Identify which cell holds the provided text, then report its (x, y) central coordinate. 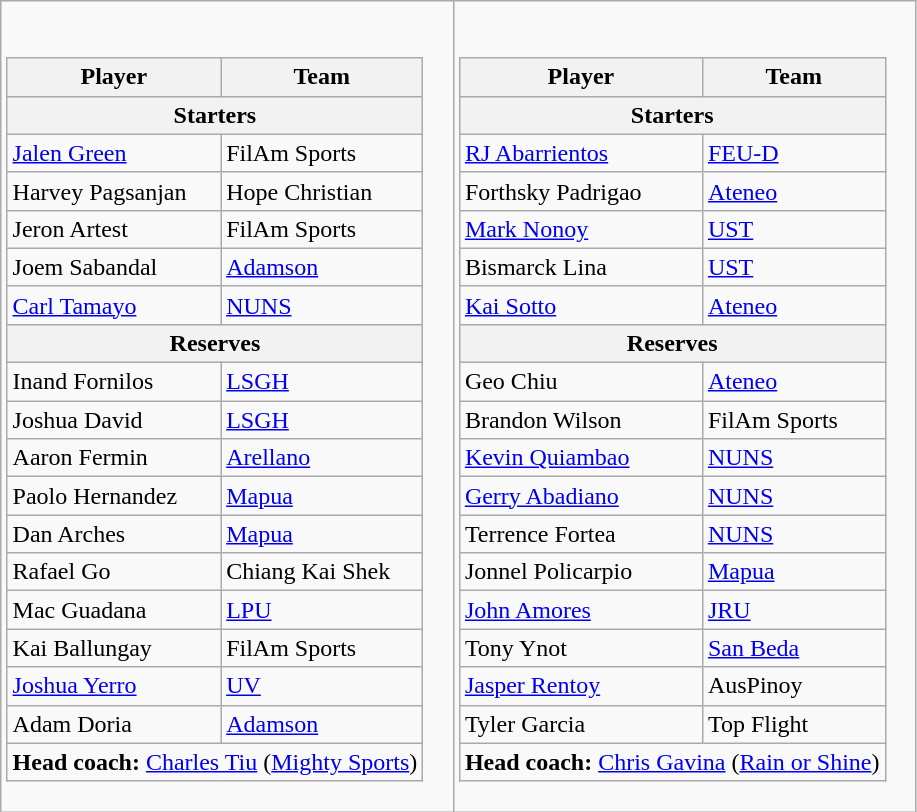
Rafael Go (114, 572)
Joshua David (114, 420)
Kai Sotto (580, 305)
Carl Tamayo (114, 305)
Chiang Kai Shek (322, 572)
Mac Guadana (114, 610)
Mark Nonoy (580, 229)
Forthsky Padrigao (580, 191)
Head coach: Charles Tiu (Mighty Sports) (215, 762)
Tyler Garcia (580, 724)
Aaron Fermin (114, 458)
Geo Chiu (580, 382)
RJ Abarrientos (580, 153)
FEU-D (794, 153)
Bismarck Lina (580, 267)
Tony Ynot (580, 648)
UV (322, 686)
San Beda (794, 648)
Paolo Hernandez (114, 496)
Jalen Green (114, 153)
Adam Doria (114, 724)
Brandon Wilson (580, 420)
AusPinoy (794, 686)
Joem Sabandal (114, 267)
Harvey Pagsanjan (114, 191)
Jeron Artest (114, 229)
Terrence Fortea (580, 534)
Kai Ballungay (114, 648)
Head coach: Chris Gavina (Rain or Shine) (672, 762)
Inand Fornilos (114, 382)
JRU (794, 610)
Hope Christian (322, 191)
Gerry Abadiano (580, 496)
John Amores (580, 610)
Kevin Quiambao (580, 458)
Top Flight (794, 724)
LPU (322, 610)
Jasper Rentoy (580, 686)
Dan Arches (114, 534)
Arellano (322, 458)
Jonnel Policarpio (580, 572)
Joshua Yerro (114, 686)
